Pinpoint the cell where the given text exists, returning its (X, Y) midpoint coordinate. 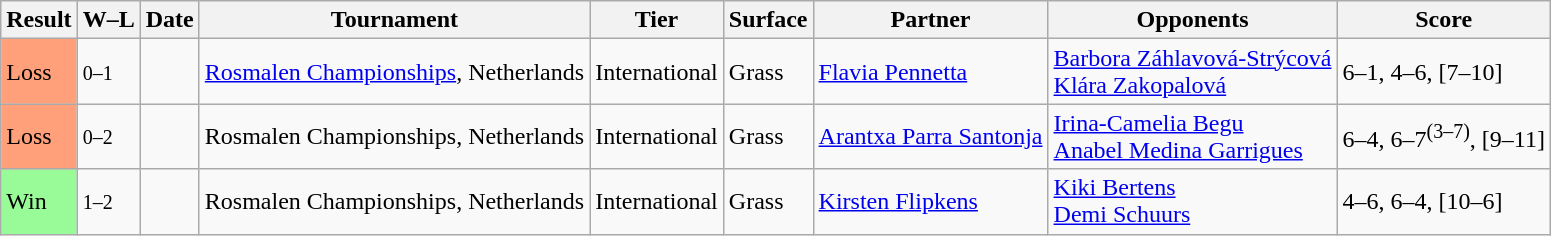
Tier (657, 20)
0–2 (108, 136)
6–4, 6–7(3–7), [9–11] (1444, 136)
Barbora Záhlavová-Strýcová Klára Zakopalová (1192, 72)
Kirsten Flipkens (930, 202)
4–6, 6–4, [10–6] (1444, 202)
Date (170, 20)
Kiki Bertens Demi Schuurs (1192, 202)
Irina-Camelia Begu Anabel Medina Garrigues (1192, 136)
Score (1444, 20)
Flavia Pennetta (930, 72)
Tournament (394, 20)
1–2 (108, 202)
6–1, 4–6, [7–10] (1444, 72)
W–L (108, 20)
Partner (930, 20)
0–1 (108, 72)
Result (39, 20)
Arantxa Parra Santonja (930, 136)
Opponents (1192, 20)
Win (39, 202)
Surface (768, 20)
